Return the (X, Y) coordinate for the center point of the cell that contains the specified text.  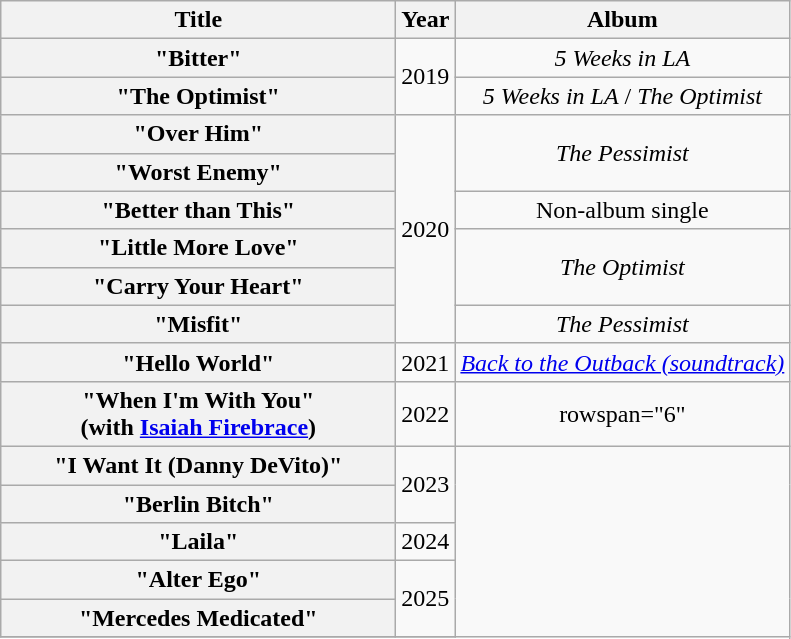
Year (426, 20)
"Over Him" (198, 134)
"Little More Love" (198, 248)
"Hello World" (198, 362)
2025 (426, 599)
5 Weeks in LA / The Optimist (622, 96)
2024 (426, 542)
"When I'm With You" (with Isaiah Firebrace) (198, 414)
"Misfit" (198, 324)
2019 (426, 77)
2023 (426, 484)
Back to the Outback (soundtrack) (622, 362)
"Mercedes Medicated" (198, 618)
"Berlin Bitch" (198, 503)
rowspan="6" (622, 414)
"Better than This" (198, 210)
5 Weeks in LA (622, 58)
The Optimist (622, 267)
2020 (426, 229)
"Laila" (198, 542)
Album (622, 20)
"I Want It (Danny DeVito)" (198, 465)
Non-album single (622, 210)
"Worst Enemy" (198, 172)
"Bitter" (198, 58)
2022 (426, 414)
"Carry Your Heart" (198, 286)
"Alter Ego" (198, 580)
Title (198, 20)
2021 (426, 362)
"The Optimist" (198, 96)
